Return the (x, y) coordinate for the center point of the cell that contains the specified text.  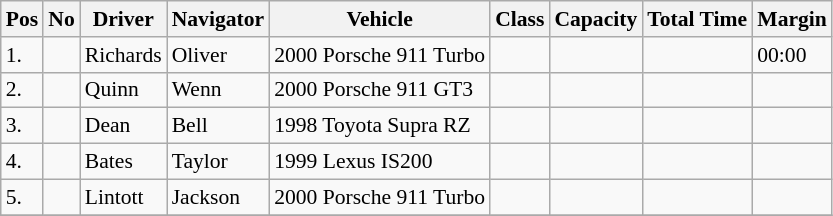
Total Time (697, 19)
00:00 (792, 55)
Dean (124, 126)
Wenn (218, 90)
Class (520, 19)
Taylor (218, 162)
5. (22, 197)
Oliver (218, 55)
Margin (792, 19)
Bell (218, 126)
Quinn (124, 90)
2000 Porsche 911 GT3 (380, 90)
1. (22, 55)
Jackson (218, 197)
Navigator (218, 19)
Driver (124, 19)
2. (22, 90)
No (62, 19)
3. (22, 126)
1999 Lexus IS200 (380, 162)
Richards (124, 55)
Vehicle (380, 19)
Bates (124, 162)
1998 Toyota Supra RZ (380, 126)
Capacity (596, 19)
4. (22, 162)
Lintott (124, 197)
Pos (22, 19)
